Return the (X, Y) coordinate for the center point of the cell that contains the specified text.  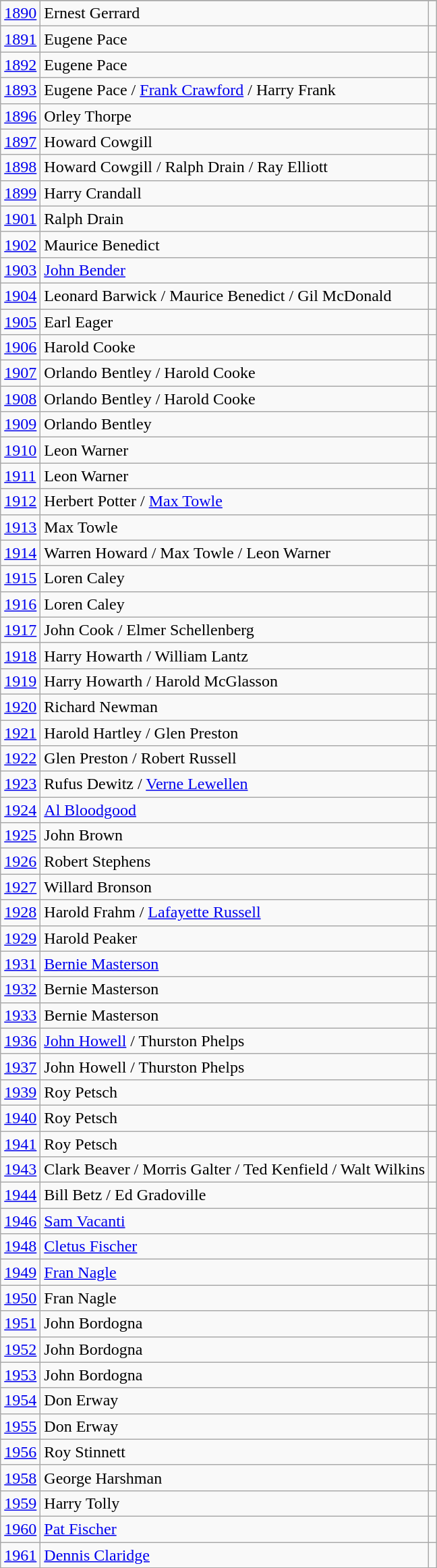
1924 (20, 810)
Eugene Pace / Frank Crawford / Harry Frank (235, 90)
1950 (20, 1298)
1954 (20, 1401)
Richard Newman (235, 707)
1901 (20, 219)
1891 (20, 39)
1903 (20, 270)
Herbert Potter / Max Towle (235, 502)
1931 (20, 964)
1956 (20, 1452)
Orlando Bentley (235, 425)
Howard Cowgill (235, 142)
Cletus Fischer (235, 1247)
Rufus Dewitz / Verne Lewellen (235, 784)
Max Towle (235, 527)
1923 (20, 784)
1926 (20, 861)
1904 (20, 296)
Howard Cowgill / Ralph Drain / Ray Elliott (235, 167)
Harold Cooke (235, 348)
1941 (20, 1144)
1960 (20, 1529)
George Harshman (235, 1478)
1917 (20, 630)
Al Bloodgood (235, 810)
1892 (20, 65)
1896 (20, 116)
1944 (20, 1195)
Harry Howarth / Harold McGlasson (235, 681)
Harry Tolly (235, 1503)
1893 (20, 90)
Harold Peaker (235, 938)
Ralph Drain (235, 219)
1907 (20, 373)
Leonard Barwick / Maurice Benedict / Gil McDonald (235, 296)
Sam Vacanti (235, 1221)
Harry Howarth / William Lantz (235, 655)
Bill Betz / Ed Gradoville (235, 1195)
John Brown (235, 836)
1922 (20, 759)
1899 (20, 193)
1948 (20, 1247)
1910 (20, 450)
Dennis Claridge (235, 1555)
Harry Crandall (235, 193)
1937 (20, 1066)
1943 (20, 1170)
1909 (20, 425)
1913 (20, 527)
Warren Howard / Max Towle / Leon Warner (235, 553)
1929 (20, 938)
1925 (20, 836)
1920 (20, 707)
1908 (20, 399)
1936 (20, 1041)
Clark Beaver / Morris Galter / Ted Kenfield / Walt Wilkins (235, 1170)
1902 (20, 244)
Earl Eager (235, 322)
1911 (20, 476)
1918 (20, 655)
1916 (20, 604)
1949 (20, 1272)
1932 (20, 990)
1890 (20, 13)
1939 (20, 1092)
1961 (20, 1555)
1955 (20, 1426)
1919 (20, 681)
1953 (20, 1375)
Glen Preston / Robert Russell (235, 759)
1897 (20, 142)
1912 (20, 502)
1915 (20, 578)
Maurice Benedict (235, 244)
1952 (20, 1349)
1959 (20, 1503)
John Cook / Elmer Schellenberg (235, 630)
Harold Hartley / Glen Preston (235, 732)
1933 (20, 1015)
1905 (20, 322)
Willard Bronson (235, 887)
1946 (20, 1221)
1951 (20, 1324)
1927 (20, 887)
Harold Frahm / Lafayette Russell (235, 913)
Ernest Gerrard (235, 13)
1914 (20, 553)
1906 (20, 348)
Pat Fischer (235, 1529)
Robert Stephens (235, 861)
1921 (20, 732)
Orley Thorpe (235, 116)
Roy Stinnett (235, 1452)
John Bender (235, 270)
1958 (20, 1478)
1898 (20, 167)
1940 (20, 1118)
1928 (20, 913)
